Return the (X, Y) coordinate for the center point of the cell that contains the specified text.  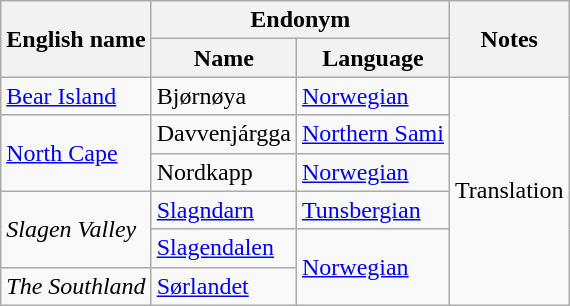
North Cape (76, 153)
Davvenjárgga (224, 134)
Notes (509, 39)
Slagndarn (224, 210)
Bear Island (76, 96)
Name (224, 58)
The Southland (76, 286)
Northern Sami (372, 134)
Slagen Valley (76, 229)
Translation (509, 191)
Language (372, 58)
Bjørnøya (224, 96)
Tunsbergian (372, 210)
Endonym (300, 20)
English name (76, 39)
Slagendalen (224, 248)
Nordkapp (224, 172)
Sørlandet (224, 286)
